For the text-containing cell, return its midpoint in [X, Y] coordinate format. 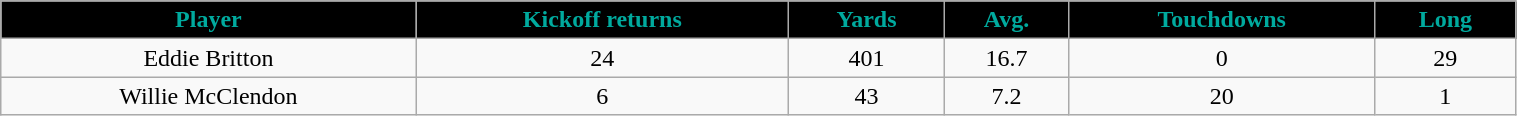
Yards [867, 20]
16.7 [1006, 58]
Avg. [1006, 20]
43 [867, 96]
401 [867, 58]
Long [1446, 20]
Kickoff returns [602, 20]
Eddie Britton [208, 58]
6 [602, 96]
Player [208, 20]
29 [1446, 58]
20 [1222, 96]
0 [1222, 58]
Touchdowns [1222, 20]
7.2 [1006, 96]
Willie McClendon [208, 96]
24 [602, 58]
1 [1446, 96]
